Identify which cell holds the provided text, then report its (x, y) central coordinate. 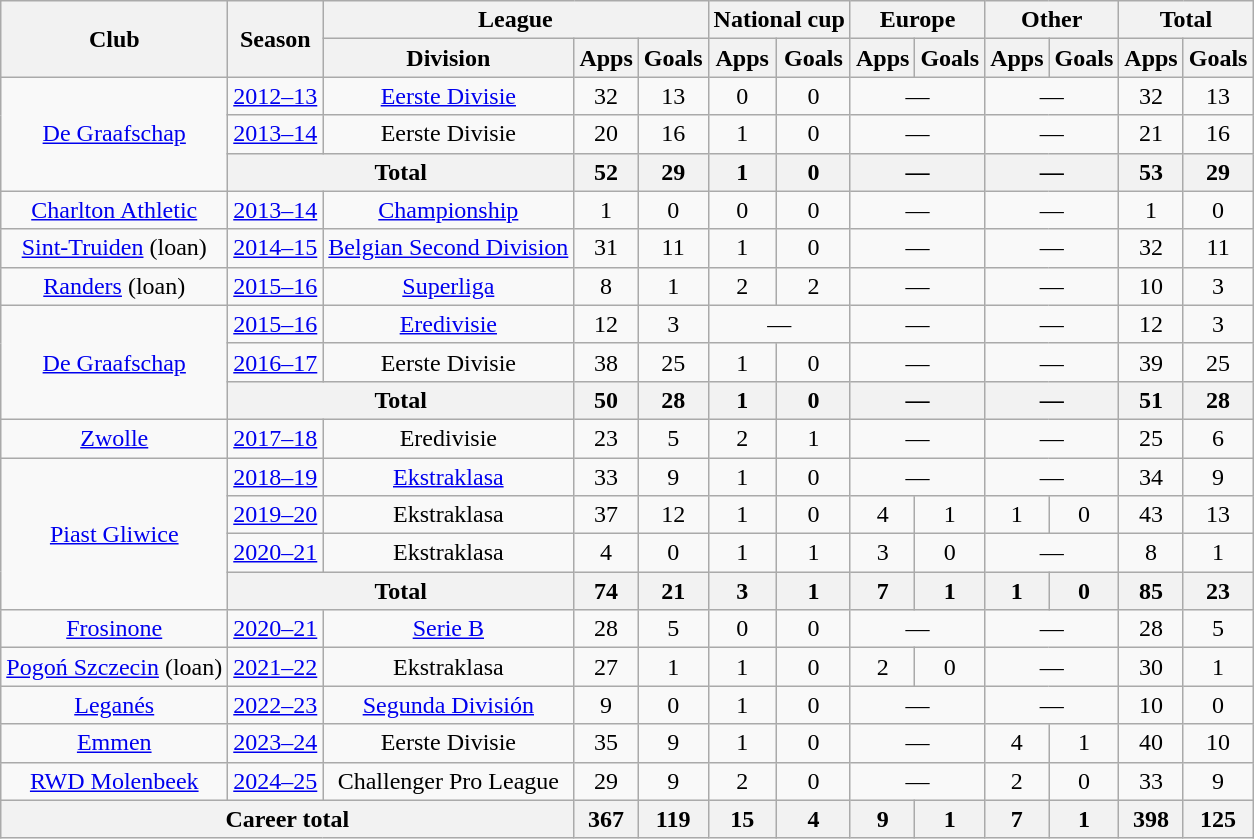
Sint-Truiden (loan) (114, 248)
Division (448, 58)
Frosinone (114, 629)
2012–13 (276, 96)
Piast Gliwice (114, 534)
31 (606, 248)
52 (606, 172)
39 (1151, 362)
50 (606, 400)
125 (1218, 819)
30 (1151, 667)
Other (1052, 20)
35 (606, 743)
2019–20 (276, 515)
Challenger Pro League (448, 781)
Serie B (448, 629)
Pogoń Szczecin (loan) (114, 667)
119 (673, 819)
2018–19 (276, 477)
40 (1151, 743)
Belgian Second Division (448, 248)
Europe (917, 20)
53 (1151, 172)
Emmen (114, 743)
Championship (448, 210)
Segunda División (448, 705)
League (516, 20)
2016–17 (276, 362)
51 (1151, 400)
27 (606, 667)
Zwolle (114, 438)
43 (1151, 515)
Randers (loan) (114, 286)
74 (606, 591)
2017–18 (276, 438)
Superliga (448, 286)
2022–23 (276, 705)
38 (606, 362)
85 (1151, 591)
367 (606, 819)
398 (1151, 819)
2023–24 (276, 743)
RWD Molenbeek (114, 781)
Charlton Athletic (114, 210)
37 (606, 515)
Season (276, 39)
Club (114, 39)
2014–15 (276, 248)
National cup (779, 20)
Leganés (114, 705)
15 (742, 819)
2021–22 (276, 667)
2024–25 (276, 781)
6 (1218, 438)
20 (606, 134)
34 (1151, 477)
Career total (288, 819)
